Extract the (X, Y) coordinate from the center of the cell holding the provided text.  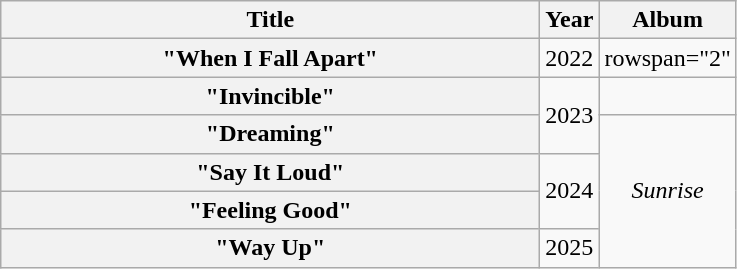
2025 (570, 248)
Title (270, 20)
Year (570, 20)
2022 (570, 58)
"Way Up" (270, 248)
"Dreaming" (270, 134)
Sunrise (668, 191)
"Feeling Good" (270, 210)
2023 (570, 115)
"When I Fall Apart" (270, 58)
rowspan="2" (668, 58)
2024 (570, 191)
"Invincible" (270, 96)
Album (668, 20)
"Say It Loud" (270, 172)
